Extract the (X, Y) coordinate from the center of the cell holding the provided text.  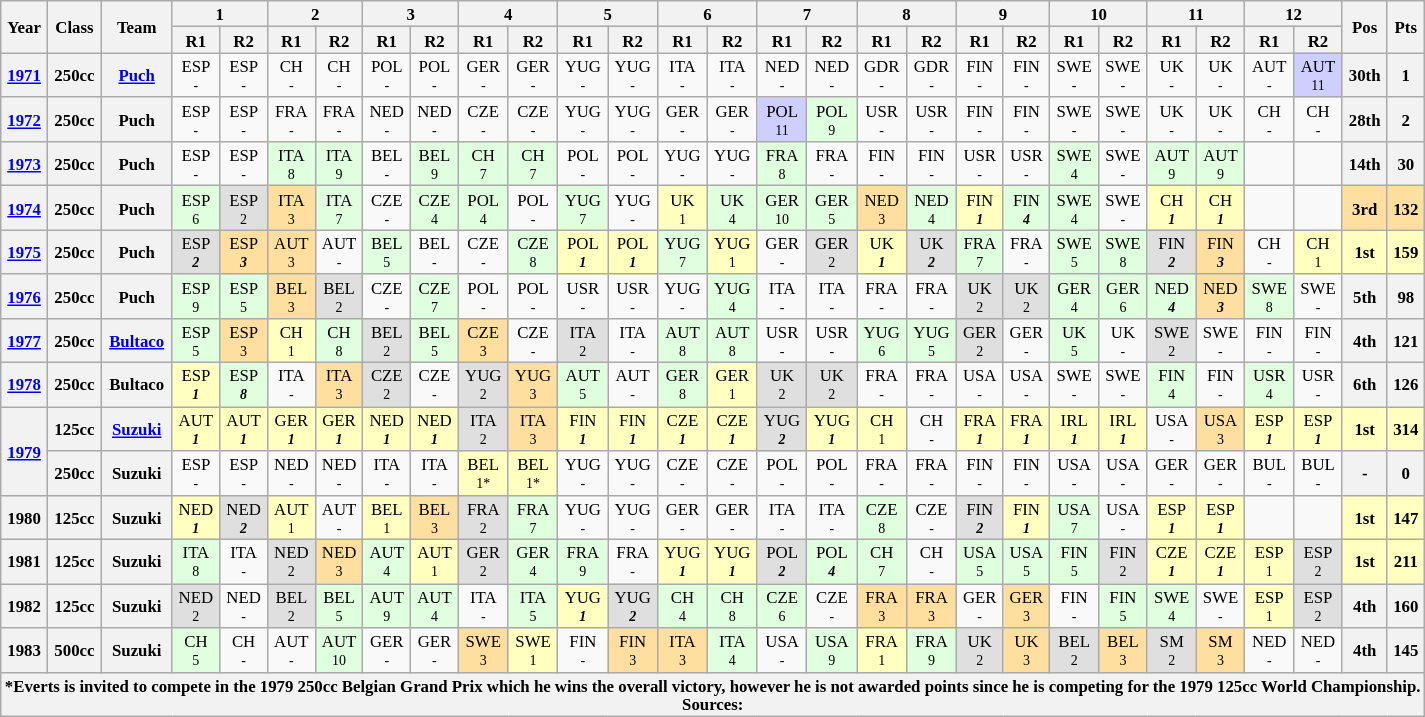
BEL9 (435, 164)
1980 (24, 517)
CH4 (683, 606)
159 (1406, 252)
BEL1 (387, 517)
0 (1406, 473)
YUG6 (882, 341)
211 (1406, 562)
4 (508, 14)
YUG3 (533, 385)
USR4 (1270, 385)
6th (1364, 385)
Class (74, 27)
145 (1406, 650)
132 (1406, 208)
1973 (24, 164)
POL11 (782, 120)
6 (708, 14)
POL9 (832, 120)
GER10 (782, 208)
YUG4 (732, 296)
5 (608, 14)
ESP6 (196, 208)
Pts (1406, 27)
ITA4 (732, 650)
147 (1406, 517)
1982 (24, 606)
CH5 (196, 650)
AUT5 (583, 385)
1977 (24, 341)
ITA7 (339, 208)
- (1364, 473)
CZE4 (435, 208)
30th (1364, 75)
AUT3 (291, 252)
8 (907, 14)
FRA8 (782, 164)
1972 (24, 120)
GER8 (683, 385)
GER5 (832, 208)
CZE3 (483, 341)
Team (136, 27)
11 (1196, 14)
14th (1364, 164)
SWE3 (483, 650)
1979 (24, 451)
ITA9 (339, 164)
500cc (74, 650)
USA3 (1220, 429)
1976 (24, 296)
AUT11 (1318, 75)
121 (1406, 341)
CZE2 (387, 385)
GER3 (1026, 606)
160 (1406, 606)
YUG5 (932, 341)
1974 (24, 208)
30 (1406, 164)
ESP9 (196, 296)
5th (1364, 296)
SM3 (1220, 650)
UK3 (1026, 650)
98 (1406, 296)
USA7 (1074, 517)
Year (24, 27)
GER6 (1124, 296)
SM2 (1172, 650)
CZE6 (782, 606)
126 (1406, 385)
UK5 (1074, 341)
CZE7 (435, 296)
10 (1099, 14)
AUT10 (339, 650)
1983 (24, 650)
FRA2 (483, 517)
28th (1364, 120)
1981 (24, 562)
POL2 (782, 562)
ESP8 (244, 385)
3rd (1364, 208)
UK4 (732, 208)
1975 (24, 252)
1971 (24, 75)
7 (807, 14)
Pos (1364, 27)
1978 (24, 385)
3 (410, 14)
SWE5 (1074, 252)
314 (1406, 429)
ITA5 (533, 606)
USA9 (832, 650)
9 (1002, 14)
SWE1 (533, 650)
SWE2 (1172, 341)
12 (1294, 14)
